Detect which cell encompasses the target text, then output its (X, Y) center coordinate. 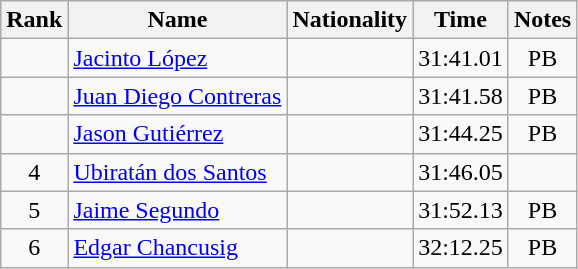
Nationality (350, 20)
32:12.25 (461, 248)
Jacinto López (178, 58)
Ubiratán dos Santos (178, 172)
Notes (542, 20)
31:41.01 (461, 58)
6 (34, 248)
31:44.25 (461, 134)
31:46.05 (461, 172)
Name (178, 20)
5 (34, 210)
Time (461, 20)
Jason Gutiérrez (178, 134)
Rank (34, 20)
Jaime Segundo (178, 210)
31:52.13 (461, 210)
4 (34, 172)
31:41.58 (461, 96)
Juan Diego Contreras (178, 96)
Edgar Chancusig (178, 248)
